Pinpoint the cell where the given text exists, returning its (X, Y) midpoint coordinate. 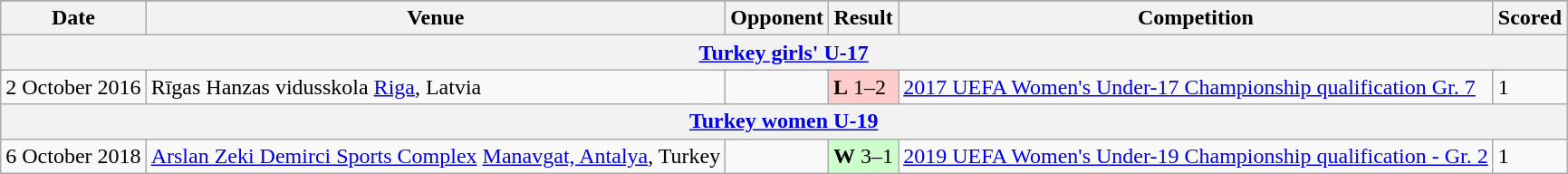
2019 UEFA Women's Under-19 Championship qualification - Gr. 2 (1196, 156)
2017 UEFA Women's Under-17 Championship qualification Gr. 7 (1196, 87)
Venue (436, 18)
Rīgas Hanzas vidusskola Riga, Latvia (436, 87)
Scored (1529, 18)
Turkey women U-19 (784, 121)
Result (864, 18)
6 October 2018 (73, 156)
Date (73, 18)
Turkey girls' U-17 (784, 53)
W 3–1 (864, 156)
Competition (1196, 18)
2 October 2016 (73, 87)
L 1–2 (864, 87)
Arslan Zeki Demirci Sports Complex Manavgat, Antalya, Turkey (436, 156)
Opponent (777, 18)
